Pinpoint the cell where the given text exists, returning its (x, y) midpoint coordinate. 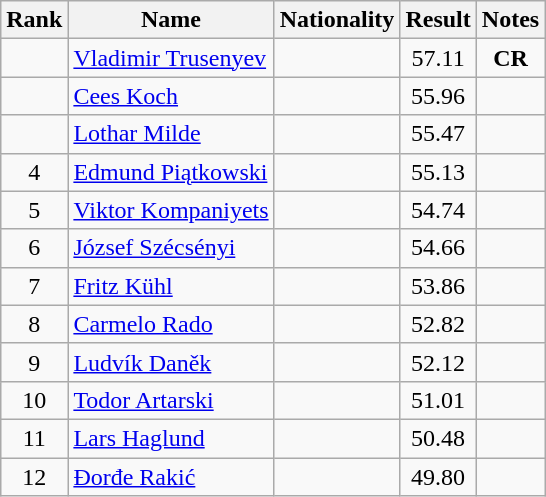
53.86 (438, 286)
Rank (34, 20)
Fritz Kühl (171, 286)
11 (34, 438)
54.74 (438, 210)
52.12 (438, 362)
51.01 (438, 400)
Viktor Kompaniyets (171, 210)
8 (34, 324)
Vladimir Trusenyev (171, 58)
55.96 (438, 96)
4 (34, 172)
10 (34, 400)
54.66 (438, 248)
49.80 (438, 477)
57.11 (438, 58)
5 (34, 210)
Cees Koch (171, 96)
Carmelo Rado (171, 324)
József Szécsényi (171, 248)
Nationality (337, 20)
55.13 (438, 172)
6 (34, 248)
50.48 (438, 438)
52.82 (438, 324)
Result (438, 20)
12 (34, 477)
Lothar Milde (171, 134)
Name (171, 20)
7 (34, 286)
Lars Haglund (171, 438)
Edmund Piątkowski (171, 172)
Todor Artarski (171, 400)
Ludvík Daněk (171, 362)
9 (34, 362)
CR (510, 58)
Notes (510, 20)
55.47 (438, 134)
Đorđe Rakić (171, 477)
